Capture the cell that displays the provided text and extract its [X, Y] central coordinate. 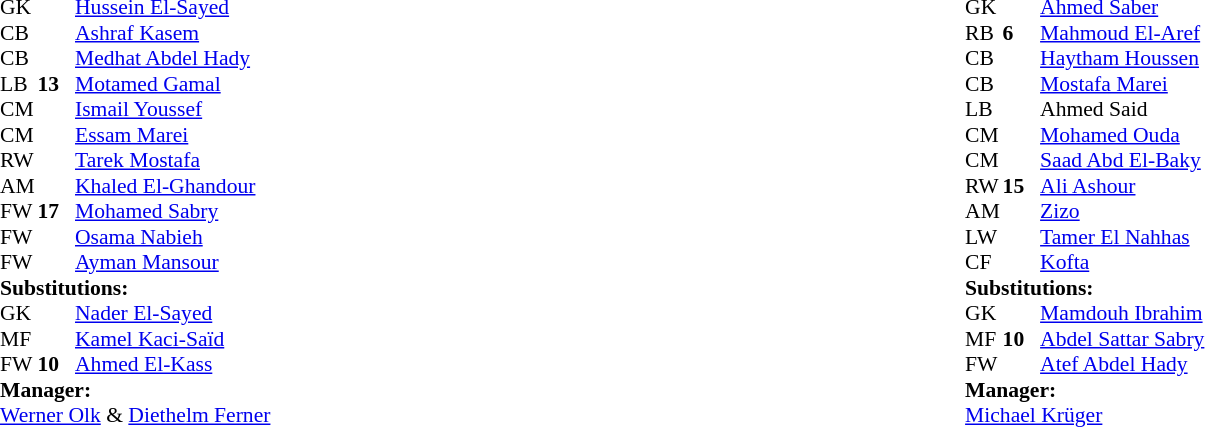
Motamed Gamal [172, 84]
Atef Abdel Hady [1122, 365]
15 [1022, 186]
Mohamed Ouda [1122, 135]
Haytham Houssen [1122, 59]
Nader El-Sayed [172, 313]
Ashraf Kasem [172, 33]
Essam Marei [172, 135]
Ahmed El-Kass [172, 365]
Khaled El-Ghandour [172, 186]
CF [984, 263]
Saad Abd El-Baky [1122, 161]
13 [57, 84]
Abdel Sattar Sabry [1122, 339]
Mahmoud El-Aref [1122, 33]
Ahmed Said [1122, 109]
Tarek Mostafa [172, 161]
Mamdouh Ibrahim [1122, 313]
Kofta [1122, 263]
Zizo [1122, 211]
LW [984, 237]
Osama Nabieh [172, 237]
Kamel Kaci-Saïd [172, 339]
Mohamed Sabry [172, 211]
Ismail Youssef [172, 109]
Mostafa Marei [1122, 84]
Tamer El Nahhas [1122, 237]
Ali Ashour [1122, 186]
RB [984, 33]
17 [57, 211]
Ayman Mansour [172, 263]
Medhat Abdel Hady [172, 59]
6 [1022, 33]
